From the cell containing the given text, extract its center point as (x, y) coordinate. 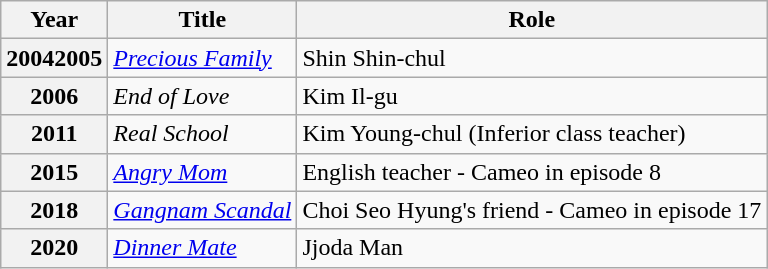
Kim Young-chul (Inferior class teacher) (532, 134)
2011 (54, 134)
Gangnam Scandal (202, 210)
Jjoda Man (532, 248)
2018 (54, 210)
20042005 (54, 58)
Role (532, 20)
2020 (54, 248)
End of Love (202, 96)
Shin Shin-chul (532, 58)
Dinner Mate (202, 248)
Title (202, 20)
Kim Il-gu (532, 96)
Precious Family (202, 58)
2015 (54, 172)
Choi Seo Hyung's friend - Cameo in episode 17 (532, 210)
English teacher - Cameo in episode 8 (532, 172)
Real School (202, 134)
Angry Mom (202, 172)
2006 (54, 96)
Year (54, 20)
